Extract the [X, Y] coordinate from the center of the cell holding the provided text.  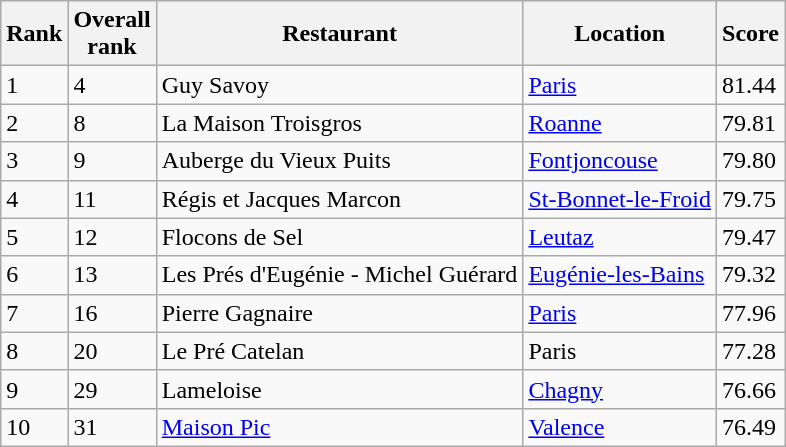
Le Pré Catelan [340, 351]
Overallrank [112, 34]
20 [112, 351]
31 [112, 427]
76.66 [751, 389]
79.75 [751, 199]
6 [34, 275]
Chagny [620, 389]
Fontjoncouse [620, 161]
La Maison Troisgros [340, 123]
79.81 [751, 123]
2 [34, 123]
Valence [620, 427]
Auberge du Vieux Puits [340, 161]
Lameloise [340, 389]
Guy Savoy [340, 85]
16 [112, 313]
81.44 [751, 85]
79.80 [751, 161]
Leutaz [620, 237]
Rank [34, 34]
77.28 [751, 351]
77.96 [751, 313]
79.32 [751, 275]
Pierre Gagnaire [340, 313]
3 [34, 161]
Roanne [620, 123]
Restaurant [340, 34]
79.47 [751, 237]
7 [34, 313]
Maison Pic [340, 427]
29 [112, 389]
1 [34, 85]
11 [112, 199]
76.49 [751, 427]
Les Prés d'Eugénie - Michel Guérard [340, 275]
10 [34, 427]
Flocons de Sel [340, 237]
St-Bonnet-le-Froid [620, 199]
Location [620, 34]
Eugénie-les-Bains [620, 275]
Régis et Jacques Marcon [340, 199]
5 [34, 237]
Score [751, 34]
13 [112, 275]
12 [112, 237]
